Return [X, Y] of the center of cell containing provided text 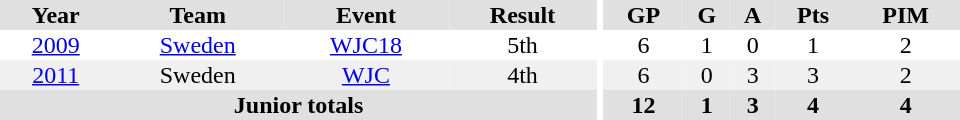
WJC18 [366, 45]
G [706, 15]
A [752, 15]
12 [644, 105]
PIM [906, 15]
2011 [56, 75]
Result [522, 15]
5th [522, 45]
Pts [813, 15]
Year [56, 15]
Junior totals [298, 105]
4th [522, 75]
2009 [56, 45]
WJC [366, 75]
Event [366, 15]
Team [198, 15]
GP [644, 15]
